For the text-containing cell, return its midpoint in (X, Y) coordinate format. 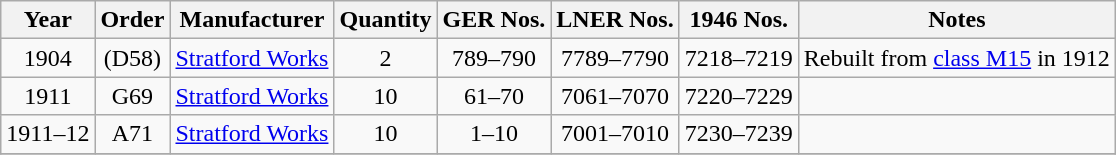
G69 (132, 96)
7789–7790 (615, 58)
7218–7219 (738, 58)
789–790 (494, 58)
2 (386, 58)
(D58) (132, 58)
7220–7229 (738, 96)
1911 (48, 96)
1904 (48, 58)
1946 Nos. (738, 20)
LNER Nos. (615, 20)
Notes (956, 20)
GER Nos. (494, 20)
7230–7239 (738, 134)
61–70 (494, 96)
Order (132, 20)
7001–7010 (615, 134)
Manufacturer (252, 20)
A71 (132, 134)
Quantity (386, 20)
Year (48, 20)
7061–7070 (615, 96)
1911–12 (48, 134)
Rebuilt from class M15 in 1912 (956, 58)
1–10 (494, 134)
